From the cell containing the given text, extract its center point as [X, Y] coordinate. 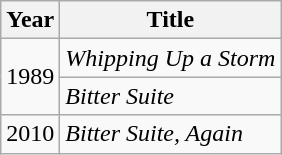
2010 [30, 134]
Bitter Suite, Again [170, 134]
Year [30, 20]
Bitter Suite [170, 96]
Whipping Up a Storm [170, 58]
1989 [30, 77]
Title [170, 20]
